Return the (x, y) coordinate for the center point of the cell that contains the specified text.  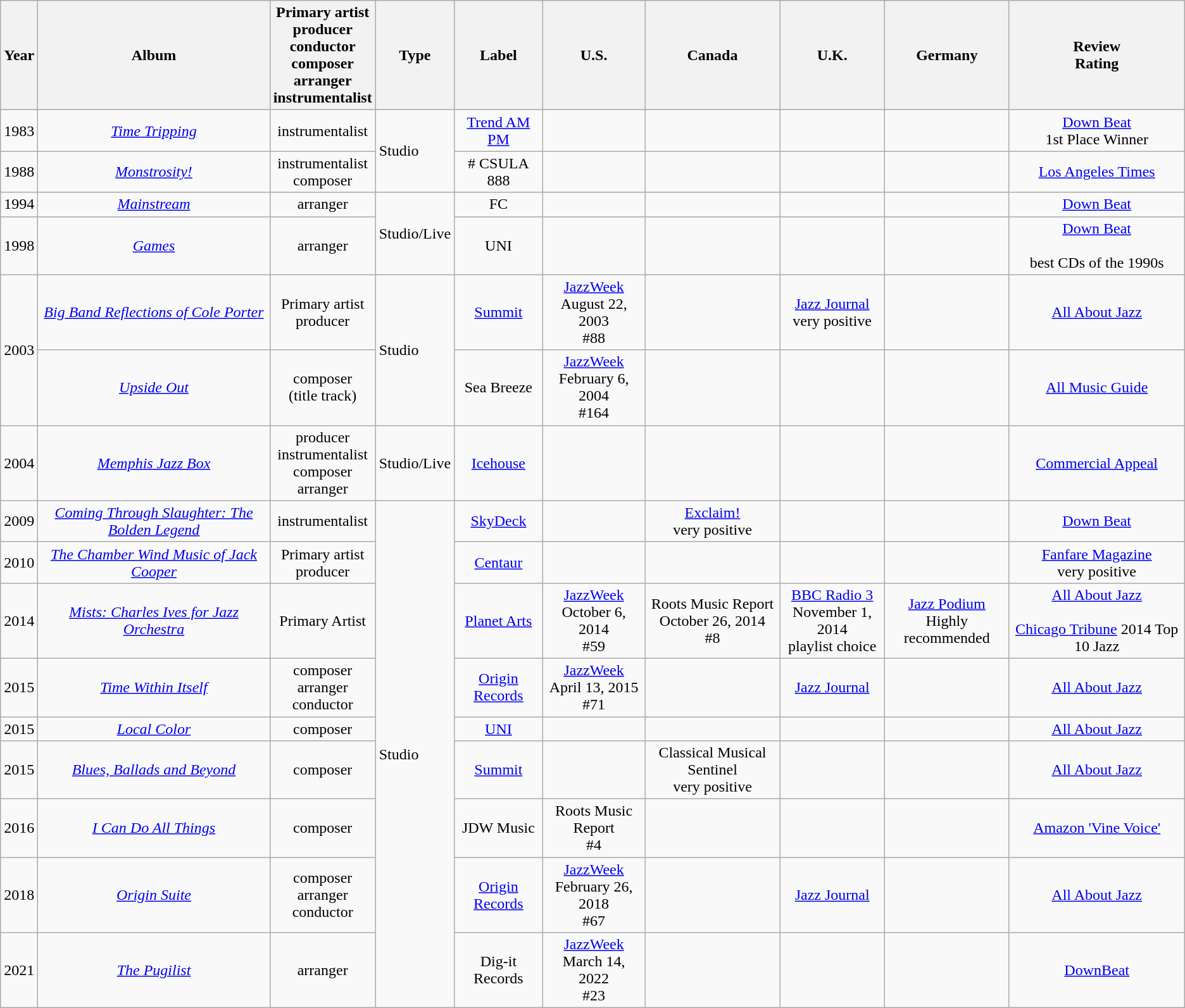
Album (154, 56)
Memphis Jazz Box (154, 463)
Down Beat1st Place Winner (1096, 130)
The Pugilist (154, 971)
DownBeat (1096, 971)
Roots MusicReport#4 (594, 828)
Classical Musical Sentinelvery positive (713, 770)
Germany (947, 56)
Type (415, 56)
Commercial Appeal (1096, 463)
Primary Artist (323, 620)
Canada (713, 56)
Los Angeles Times (1096, 172)
Fanfare Magazinevery positive (1096, 562)
Monstrosity! (154, 172)
Centaur (499, 562)
JDW Music (499, 828)
Dig-it Records (499, 971)
# CSULA 888 (499, 172)
Trend AM PM (499, 130)
Mainstream (154, 204)
Time Tripping (154, 130)
ReviewRating (1096, 56)
BBC Radio 3November 1, 2014playlist choice (832, 620)
Roots Music ReportOctober 26, 2014#8 (713, 620)
Mists: Charles Ives for Jazz Orchestra (154, 620)
instrumentalistcomposer (323, 172)
FC (499, 204)
Label (499, 56)
I Can Do All Things (154, 828)
SkyDeck (499, 521)
Icehouse (499, 463)
Local Color (154, 728)
Primary artistproducerconductorcomposerarrangerinstrumentalist (323, 56)
Time Within Itself (154, 687)
JazzWeekMarch 14, 2022#23 (594, 971)
JazzWeekApril 13, 2015#71 (594, 687)
JazzWeekFebruary 6, 2004#164 (594, 387)
Coming Through Slaughter: The Bolden Legend (154, 521)
JazzWeekAugust 22, 2003#88 (594, 313)
1998 (19, 246)
1994 (19, 204)
2014 (19, 620)
Jazz Journalvery positive (832, 313)
Games (154, 246)
Jazz PodiumHighly recommended (947, 620)
U.S. (594, 56)
All Music Guide (1096, 387)
Planet Arts (499, 620)
Sea Breeze (499, 387)
JazzWeekOctober 6, 2014#59 (594, 620)
producerinstrumentalistcomposerarranger (323, 463)
1988 (19, 172)
U.K. (832, 56)
All About JazzChicago Tribune 2014 Top 10 Jazz (1096, 620)
composer(title track) (323, 387)
Year (19, 56)
Amazon 'Vine Voice' (1096, 828)
2016 (19, 828)
2003 (19, 350)
Exclaim!very positive (713, 521)
Upside Out (154, 387)
2018 (19, 895)
2004 (19, 463)
1983 (19, 130)
JazzWeekFebruary 26, 2018#67 (594, 895)
Blues, Ballads and Beyond (154, 770)
2010 (19, 562)
2009 (19, 521)
2021 (19, 971)
Big Band Reflections of Cole Porter (154, 313)
Origin Suite (154, 895)
Down Beatbest CDs of the 1990s (1096, 246)
The Chamber Wind Music of Jack Cooper (154, 562)
